Identify which cell holds the provided text, then report its [x, y] central coordinate. 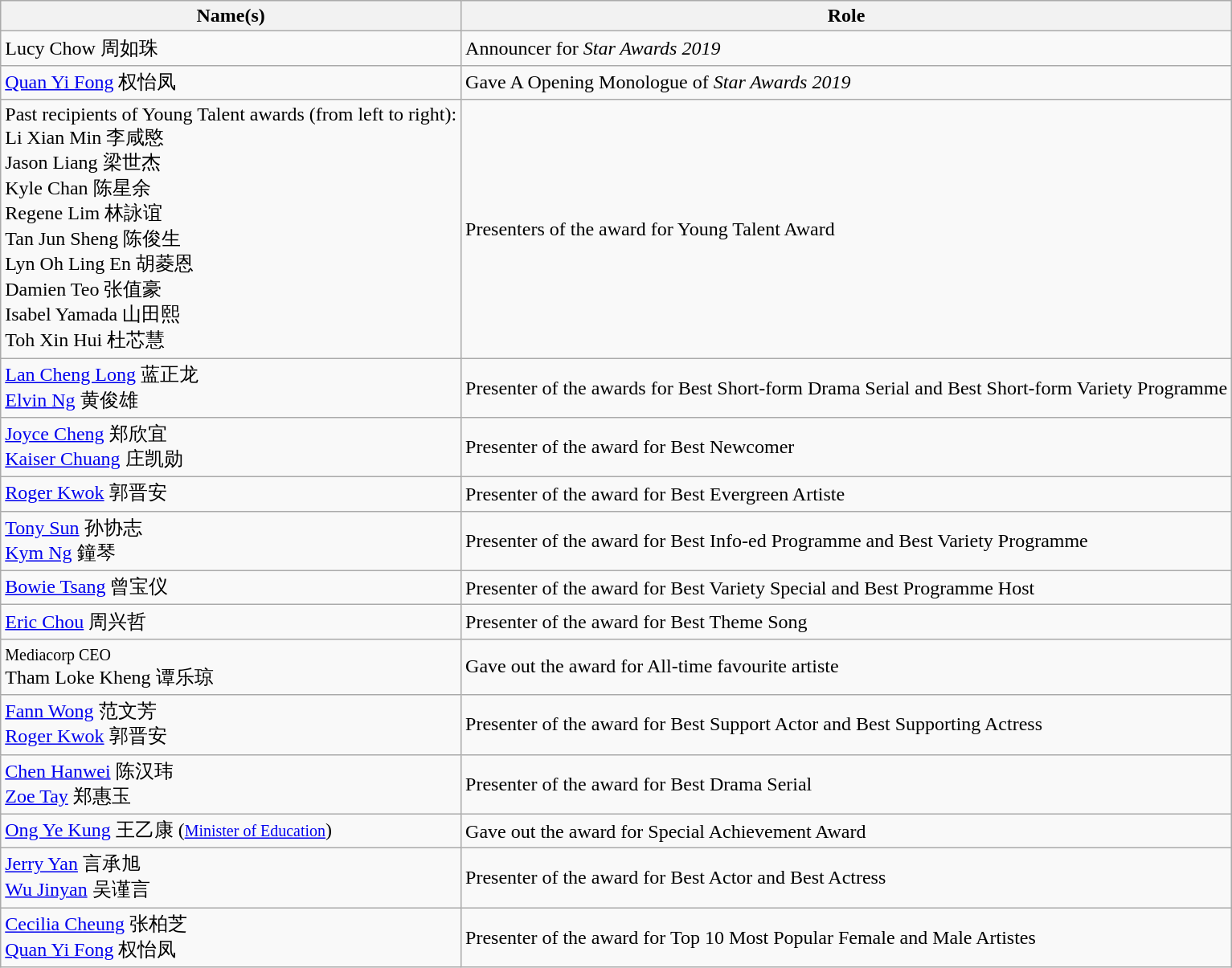
Presenter of the award for Best Info-ed Programme and Best Variety Programme [847, 541]
Presenter of the award for Best Theme Song [847, 622]
Presenter of the award for Best Actor and Best Actress [847, 878]
Lan Cheng Long 蓝正龙Elvin Ng 黄俊雄 [231, 388]
Ong Ye Kung 王乙康 (Minister of Education) [231, 831]
Name(s) [231, 16]
Fann Wong 范文芳Roger Kwok 郭晋安 [231, 725]
Presenter of the awards for Best Short-form Drama Serial and Best Short-form Variety Programme [847, 388]
Gave A Opening Monologue of Star Awards 2019 [847, 82]
Quan Yi Fong 权怡凤 [231, 82]
Presenter of the award for Best Evergreen Artiste [847, 495]
Mediacorp CEOTham Loke Kheng 谭乐琼 [231, 667]
Lucy Chow 周如珠 [231, 48]
Presenters of the award for Young Talent Award [847, 229]
Presenter of the award for Best Newcomer [847, 447]
Presenter of the award for Top 10 Most Popular Female and Male Artistes [847, 937]
Gave out the award for All-time favourite artiste [847, 667]
Eric Chou 周兴哲 [231, 622]
Gave out the award for Special Achievement Award [847, 831]
Bowie Tsang 曾宝仪 [231, 588]
Joyce Cheng 郑欣宜Kaiser Chuang 庄凯勋 [231, 447]
Presenter of the award for Best Variety Special and Best Programme Host [847, 588]
Announcer for Star Awards 2019 [847, 48]
Chen Hanwei 陈汉玮Zoe Tay 郑惠玉 [231, 784]
Tony Sun 孙协志Kym Ng 鐘琴 [231, 541]
Roger Kwok 郭晋安 [231, 495]
Role [847, 16]
Cecilia Cheung 张柏芝Quan Yi Fong 权怡凤 [231, 937]
Presenter of the award for Best Drama Serial [847, 784]
Jerry Yan 言承旭Wu Jinyan 吴谨言 [231, 878]
Presenter of the award for Best Support Actor and Best Supporting Actress [847, 725]
